From the cell containing the given text, extract its center point as (x, y) coordinate. 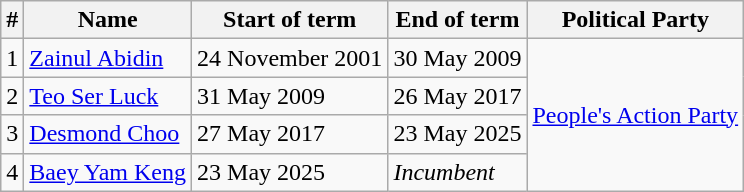
# (12, 20)
26 May 2017 (458, 96)
2 (12, 96)
Start of term (290, 20)
1 (12, 58)
24 November 2001 (290, 58)
30 May 2009 (458, 58)
4 (12, 172)
Baey Yam Keng (108, 172)
People's Action Party (636, 115)
31 May 2009 (290, 96)
Desmond Choo (108, 134)
27 May 2017 (290, 134)
Political Party (636, 20)
End of term (458, 20)
Teo Ser Luck (108, 96)
3 (12, 134)
Zainul Abidin (108, 58)
Name (108, 20)
Incumbent (458, 172)
